Search for the cell housing the specified text and yield its [x, y] center coordinate. 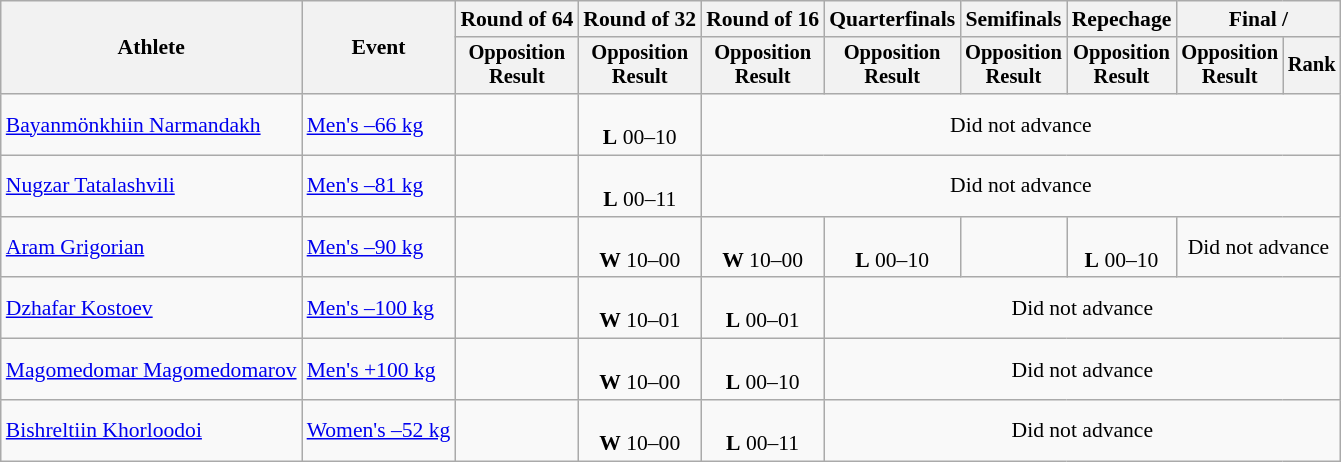
Bayanmönkhiin Narmandakh [152, 124]
Quarterfinals [892, 19]
Rank [1312, 66]
W 10–01 [640, 308]
Men's –66 kg [379, 124]
Dzhafar Kostoev [152, 308]
Event [379, 48]
Bishreltiin Khorloodoi [152, 430]
Men's –90 kg [379, 248]
Repechage [1122, 19]
Men's –100 kg [379, 308]
Men's +100 kg [379, 370]
Final / [1258, 19]
L 00–01 [762, 308]
Women's –52 kg [379, 430]
Semifinals [1014, 19]
Athlete [152, 48]
Round of 64 [516, 19]
Round of 16 [762, 19]
Nugzar Tatalashvili [152, 186]
Round of 32 [640, 19]
Aram Grigorian [152, 248]
Men's –81 kg [379, 186]
Magomedomar Magomedomarov [152, 370]
